Pinpoint the cell where the given text exists, returning its [x, y] midpoint coordinate. 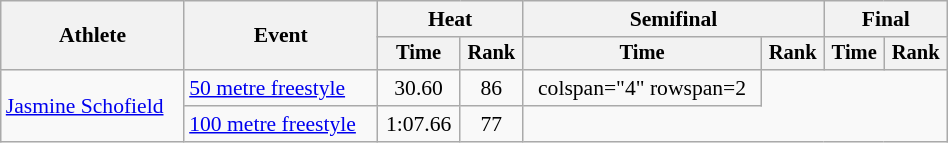
Semifinal [674, 19]
Heat [450, 19]
Event [280, 36]
30.60 [418, 88]
1:07.66 [418, 124]
86 [492, 88]
77 [492, 124]
100 metre freestyle [280, 124]
50 metre freestyle [280, 88]
Athlete [92, 36]
colspan="4" rowspan=2 [642, 88]
Jasmine Schofield [92, 106]
Final [886, 19]
